From the cell containing the given text, extract its center point as (X, Y) coordinate. 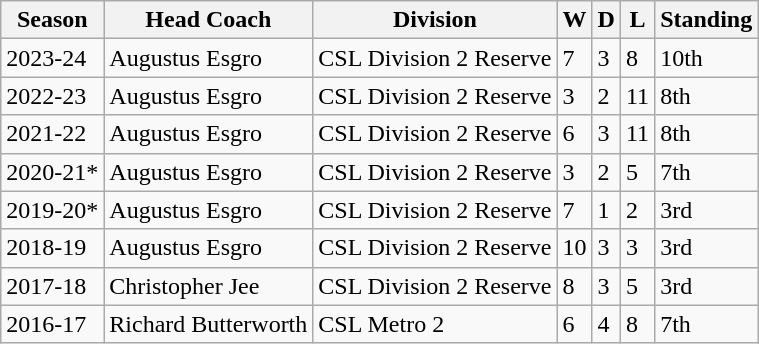
2018-19 (52, 248)
2016-17 (52, 324)
Standing (706, 20)
Richard Butterworth (208, 324)
W (574, 20)
Head Coach (208, 20)
Division (435, 20)
2019-20* (52, 210)
10th (706, 58)
D (606, 20)
10 (574, 248)
L (637, 20)
1 (606, 210)
2017-18 (52, 286)
4 (606, 324)
2020-21* (52, 172)
2021-22 (52, 134)
2023-24 (52, 58)
Christopher Jee (208, 286)
CSL Metro 2 (435, 324)
Season (52, 20)
2022-23 (52, 96)
